For the text-containing cell, return its midpoint in [X, Y] coordinate format. 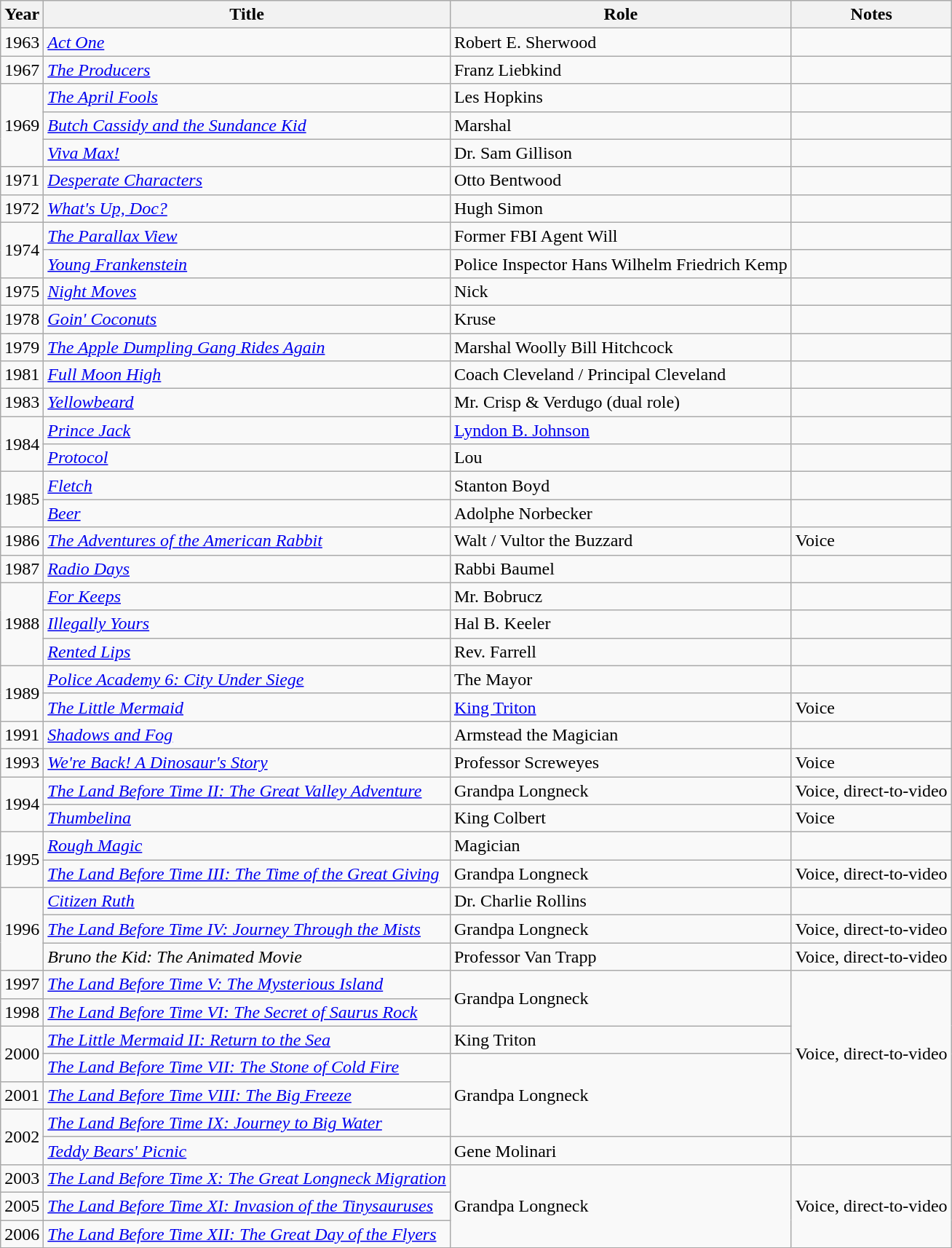
Citizen Ruth [247, 901]
Robert E. Sherwood [620, 42]
2006 [22, 1234]
Desperate Characters [247, 181]
1986 [22, 541]
Mr. Bobrucz [620, 596]
Armstead the Magician [620, 735]
1974 [22, 250]
Former FBI Agent Will [620, 236]
Thumbelina [247, 818]
1996 [22, 929]
1995 [22, 860]
For Keeps [247, 596]
1988 [22, 624]
2001 [22, 1095]
2002 [22, 1137]
Butch Cassidy and the Sundance Kid [247, 125]
Les Hopkins [620, 98]
Night Moves [247, 291]
Shadows and Fog [247, 735]
The Land Before Time VIII: The Big Freeze [247, 1095]
1984 [22, 444]
The April Fools [247, 98]
The Parallax View [247, 236]
Hal B. Keeler [620, 624]
1967 [22, 70]
2005 [22, 1206]
Rev. Farrell [620, 652]
1972 [22, 208]
Young Frankenstein [247, 264]
Police Academy 6: City Under Siege [247, 679]
Kruse [620, 319]
The Land Before Time XI: Invasion of the Tinysauruses [247, 1206]
1963 [22, 42]
Rough Magic [247, 846]
King Colbert [620, 818]
1981 [22, 375]
The Land Before Time XII: The Great Day of the Flyers [247, 1234]
Magician [620, 846]
Yellowbeard [247, 403]
Franz Liebkind [620, 70]
1983 [22, 403]
2000 [22, 1054]
Bruno the Kid: The Animated Movie [247, 957]
Full Moon High [247, 375]
Illegally Yours [247, 624]
1998 [22, 1012]
The Land Before Time V: The Mysterious Island [247, 984]
Protocol [247, 458]
The Producers [247, 70]
1971 [22, 181]
Act One [247, 42]
Dr. Sam Gillison [620, 153]
1994 [22, 804]
2003 [22, 1178]
1975 [22, 291]
Teddy Bears' Picnic [247, 1150]
Professor Van Trapp [620, 957]
Marshal [620, 125]
Hugh Simon [620, 208]
Beer [247, 513]
Rented Lips [247, 652]
Marshal Woolly Bill Hitchcock [620, 347]
The Land Before Time II: The Great Valley Adventure [247, 790]
Adolphe Norbecker [620, 513]
Notes [871, 15]
The Land Before Time III: The Time of the Great Giving [247, 874]
1979 [22, 347]
1969 [22, 125]
We're Back! A Dinosaur's Story [247, 762]
The Land Before Time IV: Journey Through the Mists [247, 929]
1985 [22, 499]
Coach Cleveland / Principal Cleveland [620, 375]
1978 [22, 319]
Role [620, 15]
1991 [22, 735]
Prince Jack [247, 430]
Stanton Boyd [620, 486]
1993 [22, 762]
Mr. Crisp & Verdugo (dual role) [620, 403]
The Land Before Time X: The Great Longneck Migration [247, 1178]
Nick [620, 291]
What's Up, Doc? [247, 208]
Lou [620, 458]
Fletch [247, 486]
Professor Screweyes [620, 762]
Title [247, 15]
1997 [22, 984]
The Adventures of the American Rabbit [247, 541]
Walt / Vultor the Buzzard [620, 541]
Gene Molinari [620, 1150]
The Land Before Time IX: Journey to Big Water [247, 1123]
Dr. Charlie Rollins [620, 901]
Radio Days [247, 569]
The Mayor [620, 679]
1987 [22, 569]
The Land Before Time VI: The Secret of Saurus Rock [247, 1012]
Viva Max! [247, 153]
Goin' Coconuts [247, 319]
The Land Before Time VII: The Stone of Cold Fire [247, 1067]
Year [22, 15]
The Apple Dumpling Gang Rides Again [247, 347]
Lyndon B. Johnson [620, 430]
1989 [22, 693]
The Little Mermaid [247, 707]
The Little Mermaid II: Return to the Sea [247, 1040]
Police Inspector Hans Wilhelm Friedrich Kemp [620, 264]
Rabbi Baumel [620, 569]
Otto Bentwood [620, 181]
